Determine the [X, Y] coordinate at the center of the cell enclosing the given text.  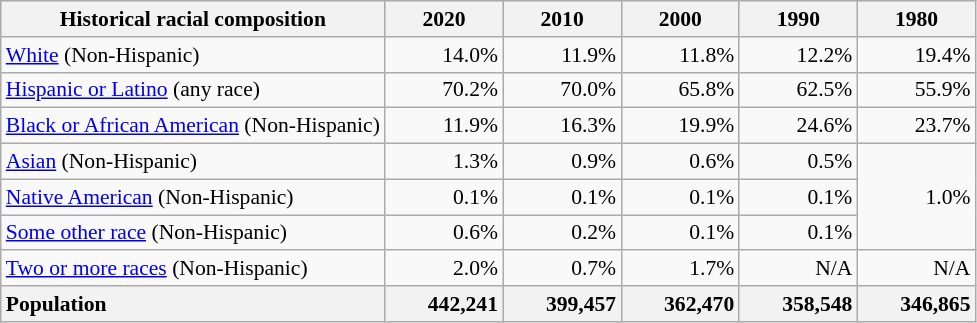
19.9% [680, 126]
62.5% [798, 90]
14.0% [444, 55]
Native American (Non-Hispanic) [193, 197]
1990 [798, 19]
346,865 [916, 304]
1980 [916, 19]
Historical racial composition [193, 19]
70.0% [562, 90]
2000 [680, 19]
0.9% [562, 162]
362,470 [680, 304]
Hispanic or Latino (any race) [193, 90]
65.8% [680, 90]
0.7% [562, 269]
1.3% [444, 162]
Black or African American (Non-Hispanic) [193, 126]
70.2% [444, 90]
24.6% [798, 126]
Population [193, 304]
16.3% [562, 126]
399,457 [562, 304]
2010 [562, 19]
Two or more races (Non-Hispanic) [193, 269]
Asian (Non-Hispanic) [193, 162]
2020 [444, 19]
12.2% [798, 55]
0.2% [562, 233]
White (Non-Hispanic) [193, 55]
1.7% [680, 269]
442,241 [444, 304]
0.5% [798, 162]
Some other race (Non-Hispanic) [193, 233]
2.0% [444, 269]
19.4% [916, 55]
358,548 [798, 304]
23.7% [916, 126]
11.8% [680, 55]
55.9% [916, 90]
1.0% [916, 198]
